Identify which cell holds the provided text, then report its (X, Y) central coordinate. 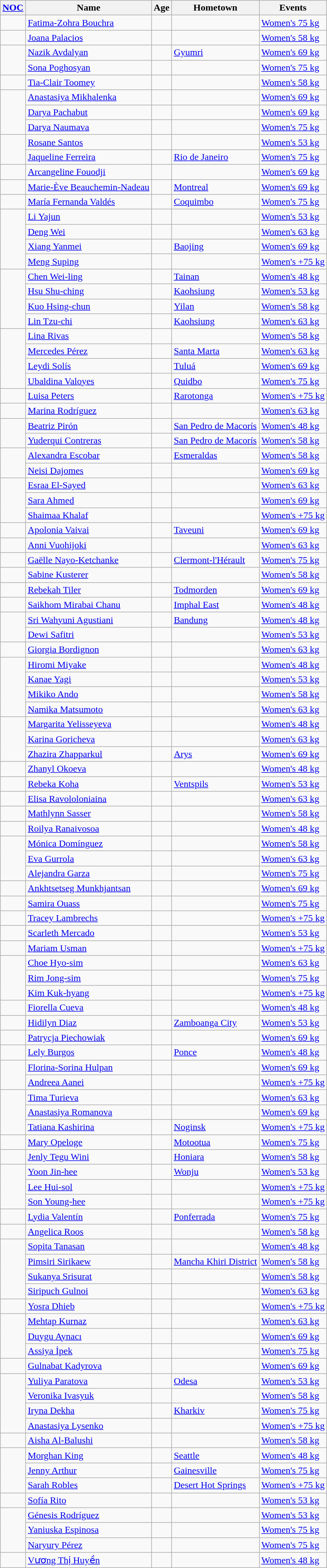
Rebekah Tiler (89, 590)
Namika Matsumoto (89, 709)
Baojing (215, 247)
Motootua (215, 1142)
Rio de Janeiro (215, 157)
Mónica Domínguez (89, 843)
Anastasiya Romanova (89, 1112)
Jenny Arthur (89, 1470)
Assiya İpek (89, 1351)
Joana Palacios (89, 38)
Noginsk (215, 1127)
Darya Naumava (89, 127)
Tracey Lambrechs (89, 918)
Shaimaa Khalaf (89, 515)
Florina-Sorina Hulpan (89, 1067)
Karina Goricheva (89, 739)
Esmeraldas (215, 456)
Mercedes Pérez (89, 351)
Mary Opeloge (89, 1142)
Hidilyn Diaz (89, 1023)
Andreea Aanei (89, 1082)
Sabine Kusterer (89, 575)
Desert Hot Springs (215, 1485)
Ubaldina Valoyes (89, 381)
Lydia Valentín (89, 1217)
Ponferrada (215, 1217)
Deng Wei (89, 232)
Rarotonga (215, 396)
Sukanya Srisurat (89, 1276)
Mancha Khiri District (215, 1261)
Sarah Robles (89, 1485)
Tainan (215, 276)
Montreal (215, 187)
Seattle (215, 1455)
Jaqueline Ferreira (89, 157)
Gaëlle Nayo-Ketchanke (89, 560)
Clermont-l'Hérault (215, 560)
Yosra Dhieb (89, 1306)
Zamboanga City (215, 1023)
Mathlynn Sasser (89, 814)
Zhazira Zhapparkul (89, 754)
Rosane Santos (89, 142)
Leydi Solís (89, 366)
Yuliya Paratova (89, 1381)
Veronika Ivasyuk (89, 1396)
Sopita Tanasan (89, 1246)
Apolonia Vaivai (89, 530)
Fiorella Cueva (89, 1008)
Rebeka Koha (89, 784)
Alexandra Escobar (89, 456)
Chen Wei-ling (89, 276)
Mariam Usman (89, 948)
Mehtap Kurnaz (89, 1321)
Kharkiv (215, 1411)
Génesis Rodríguez (89, 1515)
Kanae Yagi (89, 680)
Honiara (215, 1157)
Elisa Ravololoniaina (89, 799)
Ankhtsetseg Munkhjantsan (89, 888)
Fatima-Zohra Bouchra (89, 23)
Son Young-hee (89, 1202)
Sofía Rito (89, 1500)
Ponce (215, 1052)
Yilan (215, 306)
Choe Hyo-sim (89, 963)
Siripuch Gulnoi (89, 1291)
Arys (215, 754)
Hiromi Miyake (89, 665)
NOC (13, 8)
Esraa El-Sayed (89, 485)
Tia-Clair Toomey (89, 82)
Todmorden (215, 590)
Yuderqui Contreras (89, 441)
Marina Rodríguez (89, 411)
Neisi Dajomes (89, 471)
Roilya Ranaivosoa (89, 829)
Beatriz Pirón (89, 425)
Bandung (215, 620)
Anastasiya Mikhalenka (89, 97)
Kuo Hsing-chun (89, 306)
Pimsiri Sirikaew (89, 1261)
Quidbo (215, 381)
Taveuni (215, 530)
Yaniuska Espinosa (89, 1530)
Darya Pachabut (89, 112)
Saikhom Mirabai Chanu (89, 605)
Duygu Aynacı (89, 1336)
Morghan King (89, 1455)
Margarita Yelisseyeva (89, 724)
Anni Vuohijoki (89, 545)
Anastasiya Lysenko (89, 1426)
Gainesville (215, 1470)
Tuluá (215, 366)
Li Yajun (89, 217)
Angelica Roos (89, 1232)
Tima Turieva (89, 1097)
Sona Poghosyan (89, 67)
Scarleth Mercado (89, 933)
Meng Suping (89, 262)
Patrycja Piechowiak (89, 1037)
Samira Ouass (89, 903)
Ventspils (215, 784)
Dewi Safitri (89, 634)
Eva Gurrola (89, 858)
Zhanyl Okoeva (89, 769)
Hometown (215, 8)
Yoon Jin-hee (89, 1172)
Lina Rivas (89, 336)
Sri Wahyuni Agustiani (89, 620)
Sara Ahmed (89, 500)
Coquimbo (215, 202)
Hsu Shu-ching (89, 291)
Name (89, 8)
Tatiana Kashirina (89, 1127)
Vương Thị Huyền (89, 1560)
María Fernanda Valdés (89, 202)
Lely Burgos (89, 1052)
Odesa (215, 1381)
Wonju (215, 1172)
Nazik Avdalyan (89, 53)
Rim Jong-sim (89, 978)
Xiang Yanmei (89, 247)
Kim Kuk-hyang (89, 993)
Aisha Al-Balushi (89, 1441)
Arcangeline Fouodji (89, 172)
Lin Tzu-chi (89, 321)
Imphal East (215, 605)
Giorgia Bordignon (89, 649)
Naryury Pérez (89, 1545)
Age (162, 8)
Jenly Tegu Wini (89, 1157)
Marie-Ève Beauchemin-Nadeau (89, 187)
Lee Hui-sol (89, 1187)
Luisa Peters (89, 396)
Iryna Dekha (89, 1411)
Gyumri (215, 53)
Alejandra Garza (89, 873)
Santa Marta (215, 351)
Events (293, 8)
Mikiko Ando (89, 694)
Gulnabat Kadyrova (89, 1366)
